Find where the given text appears and provide that cell's center as (x, y) coordinate. 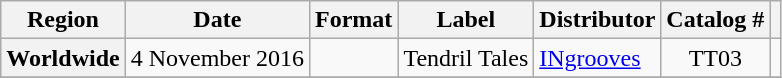
Distributor (598, 20)
Catalog # (716, 20)
Worldwide (63, 58)
Region (63, 20)
Date (217, 20)
TT03 (716, 58)
4 November 2016 (217, 58)
Format (354, 20)
INgrooves (598, 58)
Tendril Tales (466, 58)
Label (466, 20)
